From the cell containing the given text, extract its center point as (X, Y) coordinate. 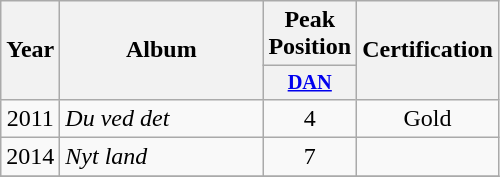
7 (310, 157)
Du ved det (162, 118)
4 (310, 118)
Certification (428, 50)
Gold (428, 118)
Album (162, 50)
Peak Position (310, 34)
DAN (310, 83)
Year (30, 50)
Nyt land (162, 157)
2011 (30, 118)
2014 (30, 157)
